Return the (x, y) coordinate for the center point of the cell that contains the specified text.  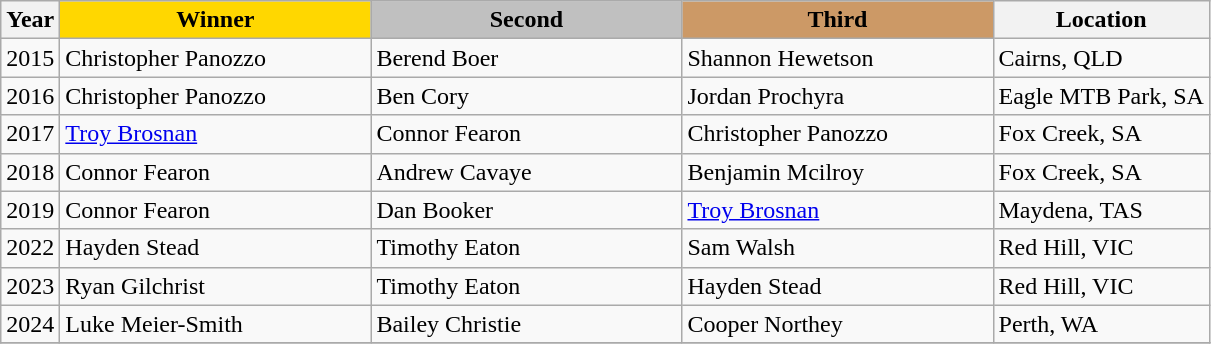
Jordan Prochyra (838, 96)
Luke Meier-Smith (216, 324)
2018 (30, 172)
2017 (30, 134)
Eagle MTB Park, SA (1101, 96)
Location (1101, 20)
Benjamin Mcilroy (838, 172)
Perth, WA (1101, 324)
Sam Walsh (838, 248)
Cooper Northey (838, 324)
Andrew Cavaye (526, 172)
2015 (30, 58)
2024 (30, 324)
Second (526, 20)
Dan Booker (526, 210)
Winner (216, 20)
Maydena, TAS (1101, 210)
Bailey Christie (526, 324)
Third (838, 20)
2023 (30, 286)
Ben Cory (526, 96)
2016 (30, 96)
2019 (30, 210)
Ryan Gilchrist (216, 286)
Cairns, QLD (1101, 58)
Year (30, 20)
Shannon Hewetson (838, 58)
Berend Boer (526, 58)
2022 (30, 248)
